Locate the cell with the specified text and output its [X, Y] center coordinate. 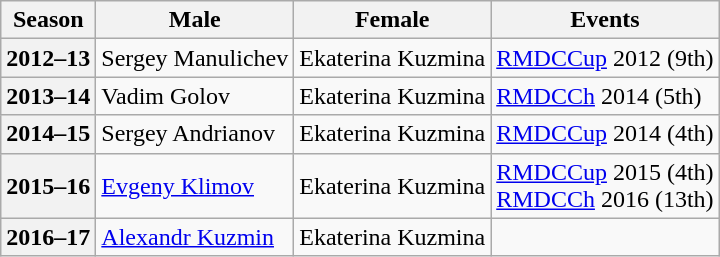
RMDCCup 2012 (9th) [605, 58]
Alexandr Kuzmin [195, 237]
2014–15 [48, 134]
2015–16 [48, 186]
Events [605, 20]
Sergey Andrianov [195, 134]
Season [48, 20]
Male [195, 20]
RMDCCh 2014 (5th) [605, 96]
Evgeny Klimov [195, 186]
2016–17 [48, 237]
2013–14 [48, 96]
Female [392, 20]
2012–13 [48, 58]
Sergey Manulichev [195, 58]
RMDCCup 2014 (4th) [605, 134]
Vadim Golov [195, 96]
RMDCCup 2015 (4th)RMDCCh 2016 (13th) [605, 186]
